Pinpoint the cell where the given text exists, returning its [X, Y] midpoint coordinate. 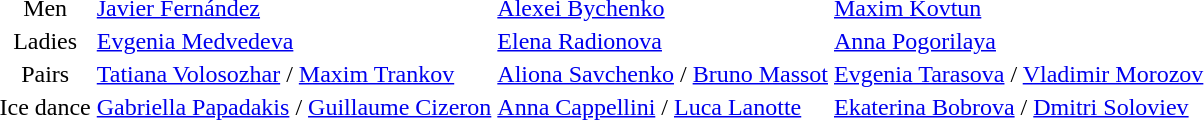
Tatiana Volosozhar / Maxim Trankov [294, 74]
Evgenia Tarasova / Vladimir Morozov [1018, 74]
Elena Radionova [663, 41]
Aliona Savchenko / Bruno Massot [663, 74]
Anna Pogorilaya [1018, 41]
Evgenia Medvedeva [294, 41]
